Pinpoint the cell where the given text exists, returning its (X, Y) midpoint coordinate. 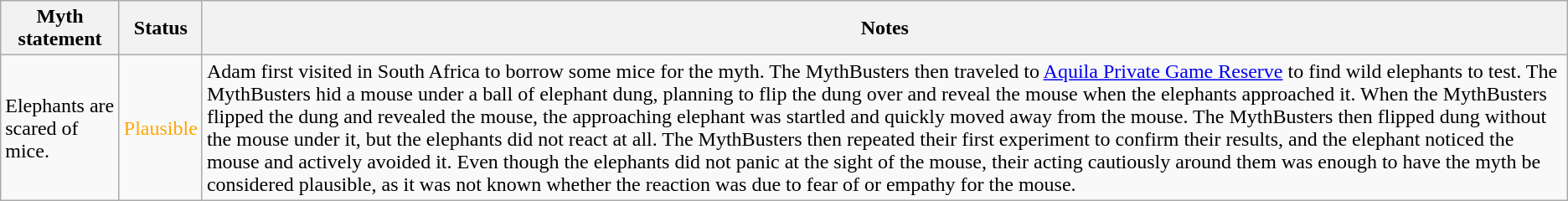
Status (161, 28)
Plausible (161, 127)
Myth statement (60, 28)
Elephants are scared of mice. (60, 127)
Notes (885, 28)
